Extract the [x, y] coordinate from the center of the cell holding the provided text.  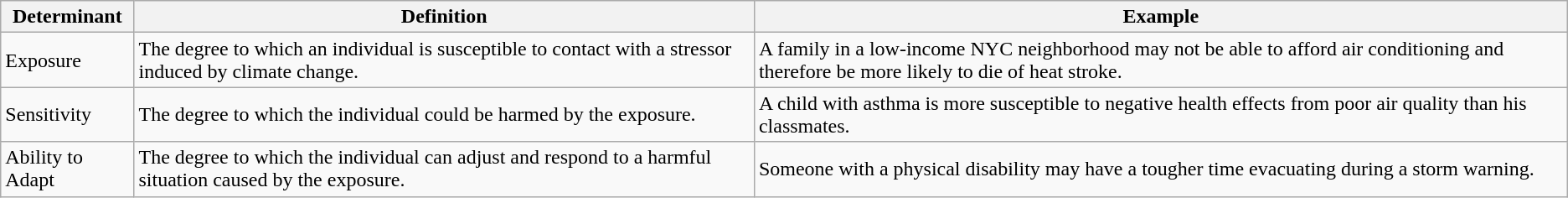
The degree to which the individual could be harmed by the exposure. [444, 114]
Example [1161, 17]
The degree to which the individual can adjust and respond to a harmful situation caused by the exposure. [444, 169]
The degree to which an individual is susceptible to contact with a stressor induced by climate change. [444, 60]
A child with asthma is more susceptible to negative health effects from poor air quality than his classmates. [1161, 114]
A family in a low-income NYC neighborhood may not be able to afford air conditioning and therefore be more likely to die of heat stroke. [1161, 60]
Ability to Adapt [67, 169]
Determinant [67, 17]
Definition [444, 17]
Sensitivity [67, 114]
Exposure [67, 60]
Someone with a physical disability may have a tougher time evacuating during a storm warning. [1161, 169]
